For the text-containing cell, return its midpoint in [X, Y] coordinate format. 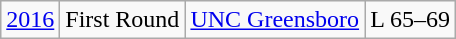
First Round [122, 20]
UNC Greensboro [275, 20]
2016 [30, 20]
L 65–69 [410, 20]
